Return the (X, Y) coordinate for the center point of the cell that contains the specified text.  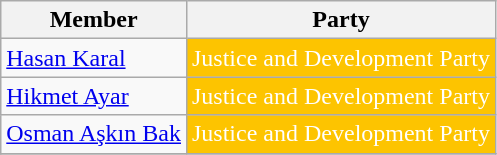
Hikmet Ayar (94, 96)
Hasan Karal (94, 58)
Party (340, 20)
Osman Aşkın Bak (94, 134)
Member (94, 20)
